From the cell containing the given text, extract its center point as [x, y] coordinate. 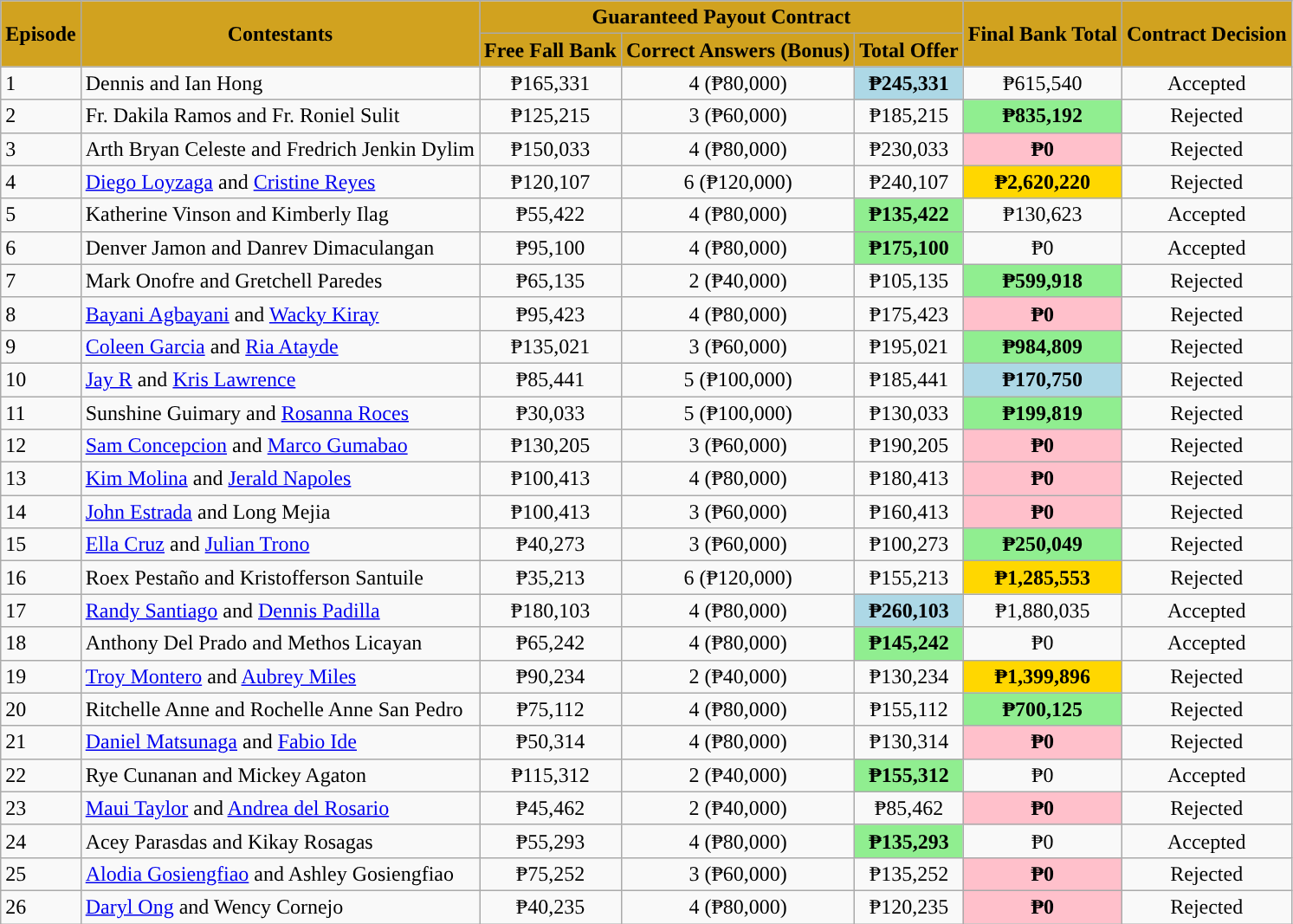
₱85,441 [551, 379]
₱180,413 [909, 479]
₱115,312 [551, 775]
₱155,112 [909, 709]
₱245,331 [909, 83]
6 [41, 248]
₱170,750 [1043, 379]
₱185,215 [909, 116]
12 [41, 446]
₱40,273 [551, 545]
Episode [41, 34]
₱65,242 [551, 643]
Guaranteed Payout Contract [722, 17]
₱180,103 [551, 611]
Randy Santiago and Dennis Padilla [280, 611]
Diego Loyzaga and Cristine Reyes [280, 182]
₱55,422 [551, 215]
₱75,252 [551, 874]
₱185,441 [909, 379]
₱130,623 [1043, 215]
Rye Cunanan and Mickey Agaton [280, 775]
26 [41, 907]
₱95,423 [551, 313]
18 [41, 643]
₱1,285,553 [1043, 578]
13 [41, 479]
16 [41, 578]
₱250,049 [1043, 545]
₱50,314 [551, 742]
₱135,021 [551, 346]
₱155,312 [909, 775]
Correct Answers (Bonus) [738, 50]
Roex Pestaño and Kristofferson Santuile [280, 578]
Alodia Gosiengfiao and Ashley Gosiengfiao [280, 874]
Katherine Vinson and Kimberly Ilag [280, 215]
14 [41, 512]
₱100,273 [909, 545]
₱240,107 [909, 182]
₱1,399,896 [1043, 676]
₱40,235 [551, 907]
₱130,234 [909, 676]
₱95,100 [551, 248]
₱599,918 [1043, 281]
₱984,809 [1043, 346]
₱130,205 [551, 446]
₱120,107 [551, 182]
₱85,462 [909, 808]
Total Offer [909, 50]
20 [41, 709]
Dennis and Ian Hong [280, 83]
Contract Decision [1206, 34]
Fr. Dakila Ramos and Fr. Roniel Sulit [280, 116]
₱30,033 [551, 413]
Free Fall Bank [551, 50]
₱160,413 [909, 512]
₱230,033 [909, 149]
5 [41, 215]
John Estrada and Long Mejia [280, 512]
9 [41, 346]
11 [41, 413]
Denver Jamon and Danrev Dimaculangan [280, 248]
₱125,215 [551, 116]
₱700,125 [1043, 709]
Bayani Agbayani and Wacky Kiray [280, 313]
₱199,819 [1043, 413]
₱835,192 [1043, 116]
₱135,252 [909, 874]
₱90,234 [551, 676]
4 [41, 182]
19 [41, 676]
10 [41, 379]
8 [41, 313]
₱155,213 [909, 578]
7 [41, 281]
Acey Parasdas and Kikay Rosagas [280, 841]
₱75,112 [551, 709]
₱150,033 [551, 149]
Jay R and Kris Lawrence [280, 379]
Daniel Matsunaga and Fabio Ide [280, 742]
₱65,135 [551, 281]
₱45,462 [551, 808]
₱165,331 [551, 83]
₱135,293 [909, 841]
₱175,100 [909, 248]
1 [41, 83]
Daryl Ong and Wency Cornejo [280, 907]
₱135,422 [909, 215]
2 [41, 116]
₱260,103 [909, 611]
3 [41, 149]
₱1,880,035 [1043, 611]
Coleen Garcia and Ria Atayde [280, 346]
₱130,033 [909, 413]
25 [41, 874]
₱145,242 [909, 643]
22 [41, 775]
Contestants [280, 34]
Arth Bryan Celeste and Fredrich Jenkin Dylim [280, 149]
₱130,314 [909, 742]
Maui Taylor and Andrea del Rosario [280, 808]
24 [41, 841]
₱195,021 [909, 346]
Kim Molina and Jerald Napoles [280, 479]
Mark Onofre and Gretchell Paredes [280, 281]
₱615,540 [1043, 83]
Troy Montero and Aubrey Miles [280, 676]
₱2,620,220 [1043, 182]
21 [41, 742]
Anthony Del Prado and Methos Licayan [280, 643]
15 [41, 545]
₱35,213 [551, 578]
Ella Cruz and Julian Trono [280, 545]
₱55,293 [551, 841]
₱105,135 [909, 281]
Sunshine Guimary and Rosanna Roces [280, 413]
17 [41, 611]
Sam Concepcion and Marco Gumabao [280, 446]
₱190,205 [909, 446]
₱175,423 [909, 313]
Ritchelle Anne and Rochelle Anne San Pedro [280, 709]
23 [41, 808]
Final Bank Total [1043, 34]
₱120,235 [909, 907]
